Pinpoint the cell where the given text exists, returning its (X, Y) midpoint coordinate. 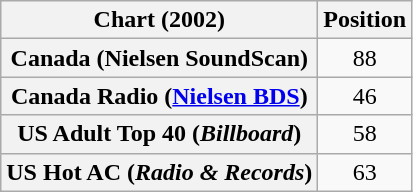
46 (365, 96)
63 (365, 172)
Canada Radio (Nielsen BDS) (160, 96)
Chart (2002) (160, 20)
US Hot AC (Radio & Records) (160, 172)
88 (365, 58)
58 (365, 134)
Position (365, 20)
US Adult Top 40 (Billboard) (160, 134)
Canada (Nielsen SoundScan) (160, 58)
